From the cell containing the given text, extract its center point as [x, y] coordinate. 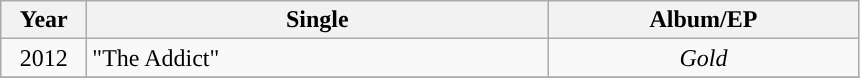
Gold [704, 58]
Year [44, 20]
2012 [44, 58]
Single [318, 20]
"The Addict" [318, 58]
Album/EP [704, 20]
